Determine the (x, y) coordinate at the center of the cell enclosing the given text.  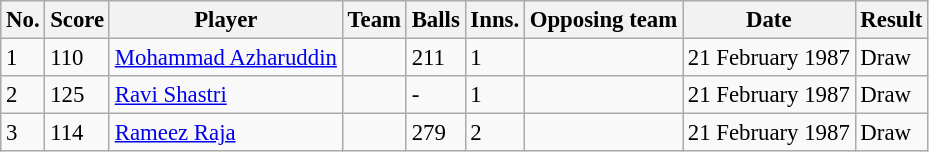
Team (374, 20)
Opposing team (603, 20)
Balls (436, 20)
211 (436, 58)
Rameez Raja (226, 133)
Score (78, 20)
Date (768, 20)
- (436, 95)
125 (78, 95)
Mohammad Azharuddin (226, 58)
No. (23, 20)
114 (78, 133)
Inns. (494, 20)
Result (892, 20)
Ravi Shastri (226, 95)
3 (23, 133)
110 (78, 58)
Player (226, 20)
279 (436, 133)
